Extract the [x, y] coordinate from the center of the cell holding the provided text.  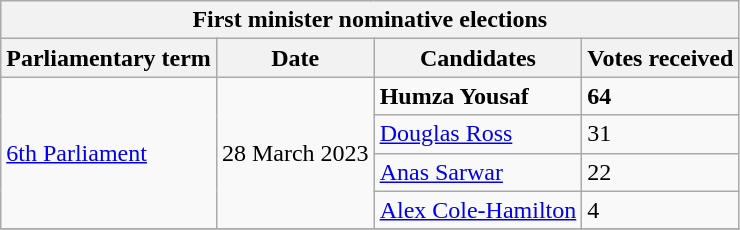
Parliamentary term [109, 58]
Alex Cole-Hamilton [478, 210]
64 [660, 96]
6th Parliament [109, 153]
Candidates [478, 58]
Douglas Ross [478, 134]
31 [660, 134]
Humza Yousaf [478, 96]
Date [295, 58]
Votes received [660, 58]
Anas Sarwar [478, 172]
22 [660, 172]
28 March 2023 [295, 153]
4 [660, 210]
First minister nominative elections [370, 20]
